Locate the cell with the specified text and output its [x, y] center coordinate. 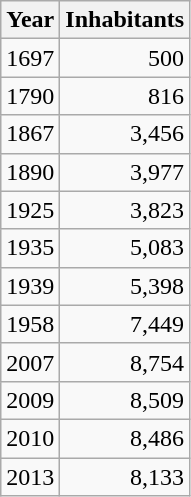
1958 [30, 324]
5,083 [125, 248]
500 [125, 58]
Year [30, 20]
1890 [30, 172]
3,977 [125, 172]
2009 [30, 400]
Inhabitants [125, 20]
8,133 [125, 477]
2010 [30, 438]
1939 [30, 286]
8,486 [125, 438]
1935 [30, 248]
1925 [30, 210]
1697 [30, 58]
5,398 [125, 286]
1867 [30, 134]
7,449 [125, 324]
2013 [30, 477]
1790 [30, 96]
2007 [30, 362]
816 [125, 96]
8,509 [125, 400]
8,754 [125, 362]
3,456 [125, 134]
3,823 [125, 210]
